Return (x, y) of the center of cell containing provided text 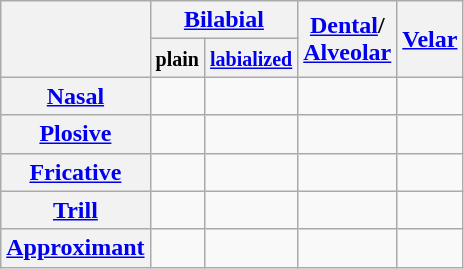
Fricative (76, 172)
Trill (76, 210)
labialized (250, 58)
Nasal (76, 96)
Bilabial (224, 20)
plain (177, 58)
Dental/Alveolar (348, 39)
Approximant (76, 248)
Velar (430, 39)
Plosive (76, 134)
